Detect which cell encompasses the target text, then output its [x, y] center coordinate. 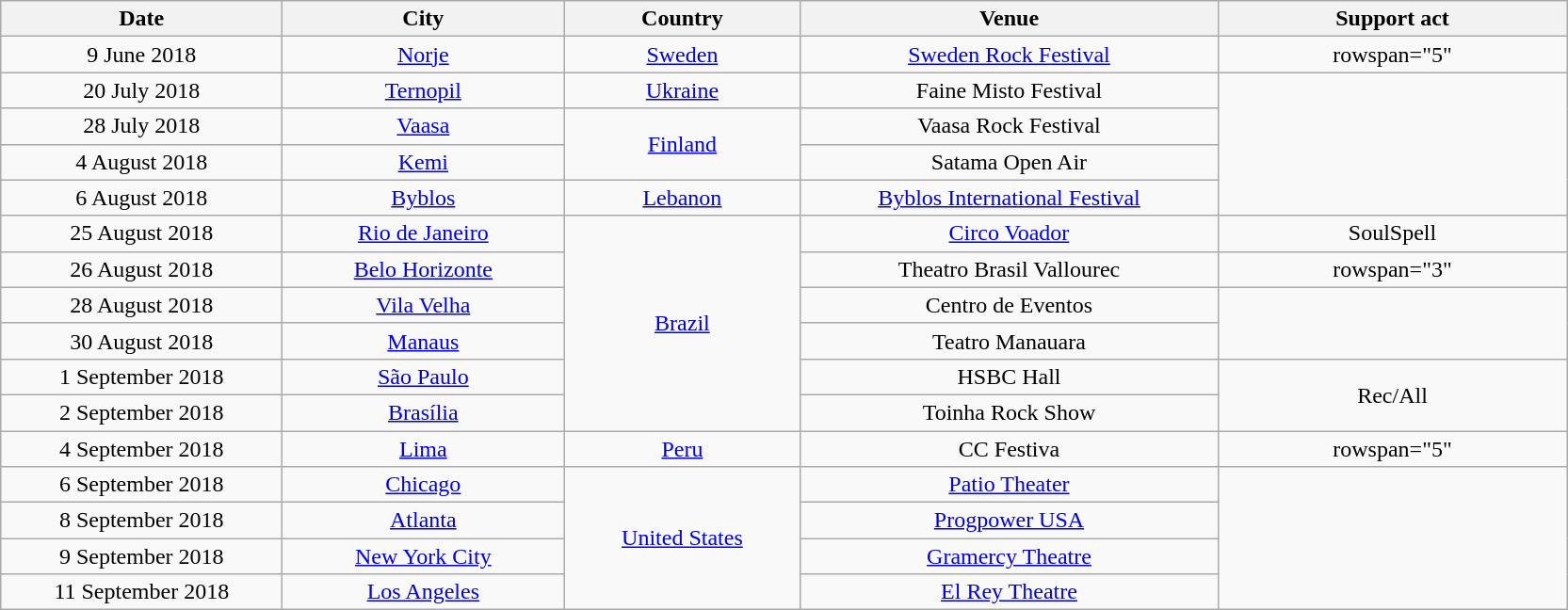
28 August 2018 [141, 305]
CC Festiva [1010, 449]
Finland [682, 144]
Ukraine [682, 90]
Patio Theater [1010, 485]
6 September 2018 [141, 485]
Faine Misto Festival [1010, 90]
Lebanon [682, 198]
Theatro Brasil Vallourec [1010, 269]
Belo Horizonte [424, 269]
HSBC Hall [1010, 377]
SoulSpell [1392, 233]
Satama Open Air [1010, 162]
Gramercy Theatre [1010, 556]
20 July 2018 [141, 90]
Atlanta [424, 521]
25 August 2018 [141, 233]
Los Angeles [424, 592]
rowspan="3" [1392, 269]
Country [682, 19]
Lima [424, 449]
Progpower USA [1010, 521]
11 September 2018 [141, 592]
8 September 2018 [141, 521]
São Paulo [424, 377]
Byblos [424, 198]
6 August 2018 [141, 198]
Brazil [682, 323]
Centro de Eventos [1010, 305]
Venue [1010, 19]
Rec/All [1392, 394]
Kemi [424, 162]
28 July 2018 [141, 126]
1 September 2018 [141, 377]
30 August 2018 [141, 341]
United States [682, 538]
26 August 2018 [141, 269]
9 June 2018 [141, 55]
9 September 2018 [141, 556]
Brasília [424, 412]
Date [141, 19]
Manaus [424, 341]
Chicago [424, 485]
New York City [424, 556]
City [424, 19]
Ternopil [424, 90]
2 September 2018 [141, 412]
Peru [682, 449]
Vaasa Rock Festival [1010, 126]
Rio de Janeiro [424, 233]
Norje [424, 55]
Toinha Rock Show [1010, 412]
Circo Voador [1010, 233]
Sweden Rock Festival [1010, 55]
Teatro Manauara [1010, 341]
Sweden [682, 55]
Vila Velha [424, 305]
El Rey Theatre [1010, 592]
4 September 2018 [141, 449]
Byblos International Festival [1010, 198]
Support act [1392, 19]
4 August 2018 [141, 162]
Vaasa [424, 126]
